Determine the [x, y] coordinate at the center of the cell enclosing the given text.  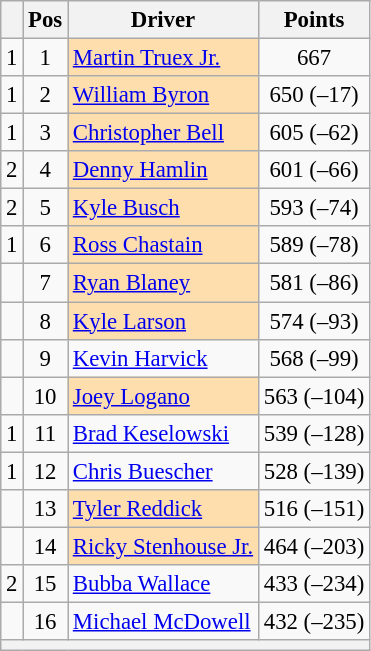
William Byron [164, 95]
589 (–78) [314, 245]
Bubba Wallace [164, 584]
8 [46, 321]
593 (–74) [314, 208]
574 (–93) [314, 321]
Ross Chastain [164, 245]
5 [46, 208]
Denny Hamlin [164, 170]
4 [46, 170]
Kevin Harvick [164, 358]
6 [46, 245]
605 (–62) [314, 133]
433 (–234) [314, 584]
Driver [164, 20]
650 (–17) [314, 95]
Joey Logano [164, 396]
528 (–139) [314, 471]
9 [46, 358]
16 [46, 621]
10 [46, 396]
14 [46, 546]
Chris Buescher [164, 471]
601 (–66) [314, 170]
Ryan Blaney [164, 283]
Tyler Reddick [164, 509]
13 [46, 509]
15 [46, 584]
Kyle Busch [164, 208]
516 (–151) [314, 509]
Brad Keselowski [164, 433]
563 (–104) [314, 396]
11 [46, 433]
667 [314, 58]
Ricky Stenhouse Jr. [164, 546]
12 [46, 471]
539 (–128) [314, 433]
Martin Truex Jr. [164, 58]
Points [314, 20]
3 [46, 133]
Pos [46, 20]
464 (–203) [314, 546]
432 (–235) [314, 621]
Christopher Bell [164, 133]
Kyle Larson [164, 321]
Michael McDowell [164, 621]
7 [46, 283]
568 (–99) [314, 358]
581 (–86) [314, 283]
